Find where the given text appears and provide that cell's center as [X, Y] coordinate. 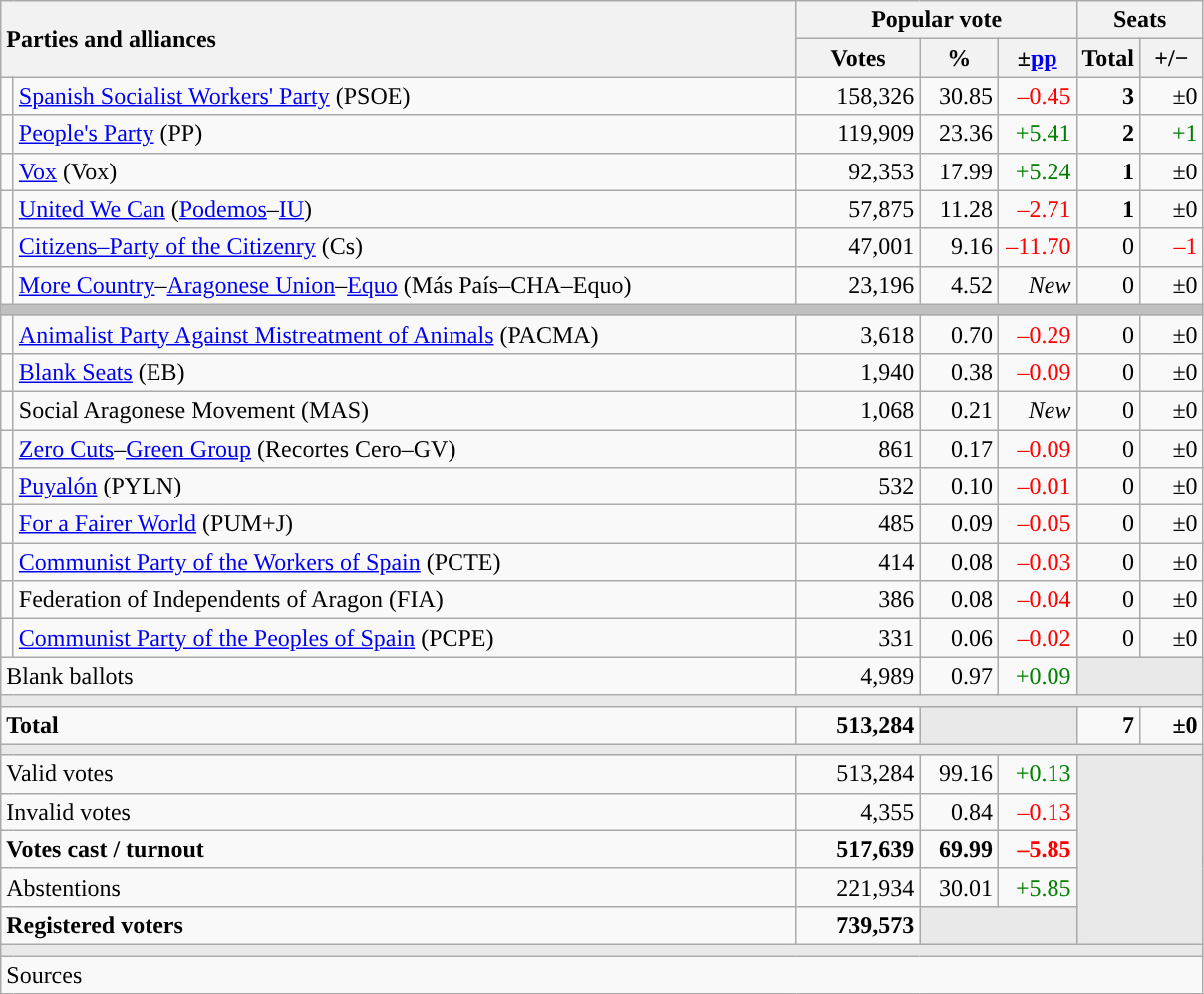
0.09 [959, 524]
–11.70 [1037, 247]
7 [1108, 725]
+5.85 [1037, 887]
386 [858, 600]
Vox (Vox) [405, 171]
Blank ballots [399, 676]
47,001 [858, 247]
United We Can (Podemos–IU) [405, 209]
Valid votes [399, 774]
±pp [1037, 58]
0.38 [959, 372]
1,940 [858, 372]
0.84 [959, 812]
Animalist Party Against Mistreatment of Animals (PACMA) [405, 334]
2 [1108, 134]
485 [858, 524]
30.85 [959, 96]
Communist Party of the Peoples of Spain (PCPE) [405, 638]
3 [1108, 96]
0.70 [959, 334]
0.97 [959, 676]
739,573 [858, 925]
For a Fairer World (PUM+J) [405, 524]
532 [858, 487]
Registered voters [399, 925]
–5.85 [1037, 849]
% [959, 58]
Communist Party of the Workers of Spain (PCTE) [405, 562]
3,618 [858, 334]
Abstentions [399, 887]
–0.13 [1037, 812]
92,353 [858, 171]
–0.29 [1037, 334]
More Country–Aragonese Union–Equo (Más País–CHA–Equo) [405, 285]
23,196 [858, 285]
158,326 [858, 96]
Social Aragonese Movement (MAS) [405, 410]
11.28 [959, 209]
414 [858, 562]
Popular vote [937, 20]
Citizens–Party of the Citizenry (Cs) [405, 247]
–0.45 [1037, 96]
1,068 [858, 410]
People's Party (PP) [405, 134]
+0.09 [1037, 676]
Blank Seats (EB) [405, 372]
0.06 [959, 638]
23.36 [959, 134]
–0.02 [1037, 638]
4,989 [858, 676]
0.10 [959, 487]
Sources [602, 974]
–0.05 [1037, 524]
221,934 [858, 887]
331 [858, 638]
69.99 [959, 849]
Spanish Socialist Workers' Party (PSOE) [405, 96]
Parties and alliances [399, 39]
–2.71 [1037, 209]
+0.13 [1037, 774]
+/− [1172, 58]
517,639 [858, 849]
+5.41 [1037, 134]
99.16 [959, 774]
4,355 [858, 812]
Federation of Independents of Aragon (FIA) [405, 600]
0.21 [959, 410]
Seats [1140, 20]
30.01 [959, 887]
–0.04 [1037, 600]
Votes [858, 58]
0.17 [959, 448]
17.99 [959, 171]
–1 [1172, 247]
861 [858, 448]
+5.24 [1037, 171]
119,909 [858, 134]
–0.03 [1037, 562]
+1 [1172, 134]
Zero Cuts–Green Group (Recortes Cero–GV) [405, 448]
4.52 [959, 285]
Invalid votes [399, 812]
9.16 [959, 247]
–0.01 [1037, 487]
57,875 [858, 209]
Votes cast / turnout [399, 849]
Puyalón (PYLN) [405, 487]
